Identify which cell holds the provided text, then report its [X, Y] central coordinate. 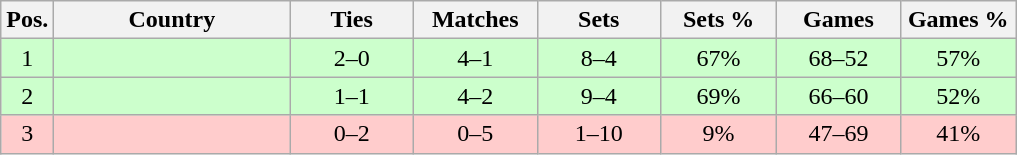
Games % [958, 20]
Country [172, 20]
52% [958, 96]
Games [839, 20]
Pos. [28, 20]
0–2 [352, 134]
1 [28, 58]
4–1 [475, 58]
8–4 [599, 58]
0–5 [475, 134]
Matches [475, 20]
9% [719, 134]
9–4 [599, 96]
2–0 [352, 58]
1–1 [352, 96]
4–2 [475, 96]
1–10 [599, 134]
47–69 [839, 134]
3 [28, 134]
Ties [352, 20]
69% [719, 96]
Sets [599, 20]
57% [958, 58]
41% [958, 134]
67% [719, 58]
2 [28, 96]
68–52 [839, 58]
Sets % [719, 20]
66–60 [839, 96]
